Return the [X, Y] coordinate for the center point of the cell that contains the specified text.  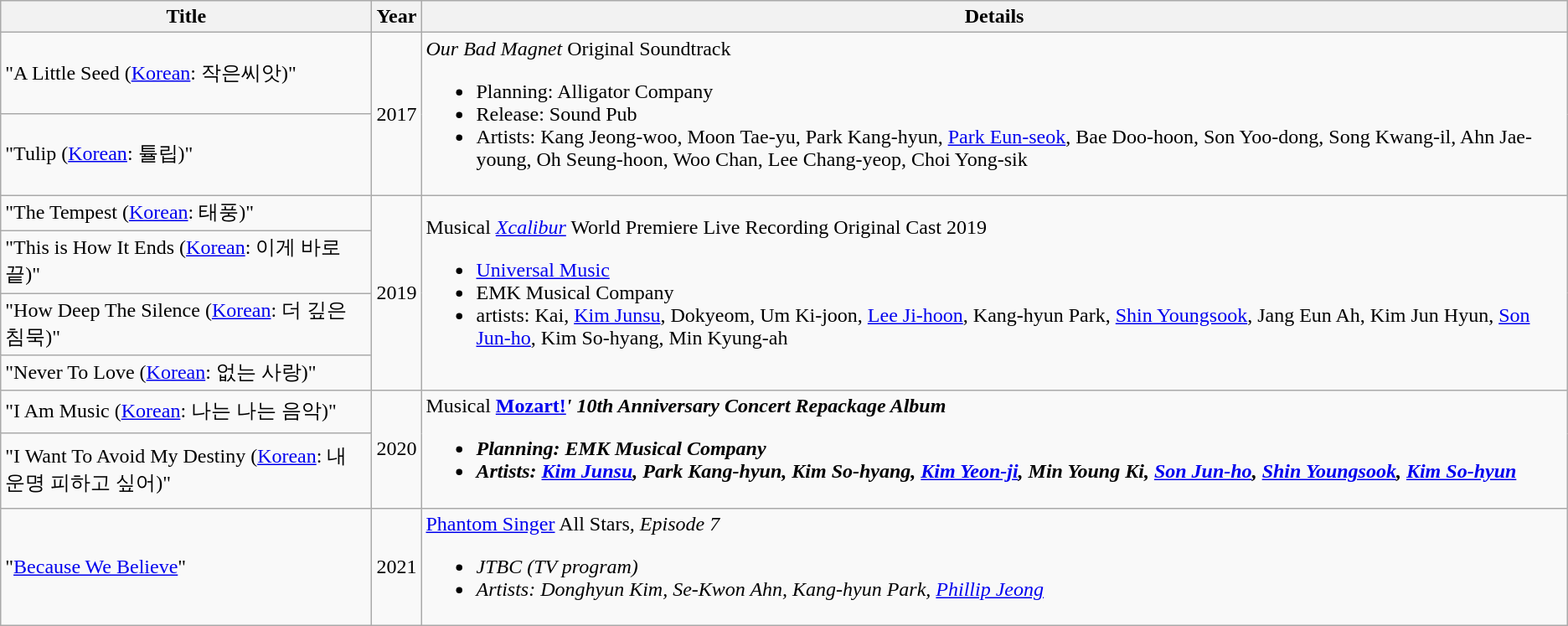
"Never To Love (Korean: 없는 사랑)" [186, 374]
2020 [397, 449]
2021 [397, 567]
Phantom Singer All Stars, Episode 7JTBC (TV program)Artists: Donghyun Kim, Se-Kwon Ahn, Kang-hyun Park, Phillip Jeong [994, 567]
"The Tempest (Korean: 태풍)" [186, 213]
2017 [397, 114]
Year [397, 17]
"Because We Believe" [186, 567]
"Tulip (Korean: 튤립)" [186, 154]
"This is How It Ends (Korean: 이게 바로 끝)" [186, 261]
"A Little Seed (Korean: 작은씨앗)" [186, 74]
2019 [397, 293]
Details [994, 17]
Title [186, 17]
"I Want To Avoid My Destiny (Korean: 내 운명 피하고 싶어)" [186, 471]
"I Am Music (Korean: 나는 나는 음악)" [186, 412]
"How Deep The Silence (Korean: 더 깊은 침묵)" [186, 324]
